Capture the cell that displays the provided text and extract its (X, Y) central coordinate. 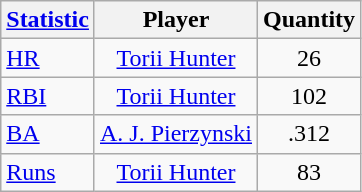
Runs (48, 172)
Player (176, 20)
Quantity (310, 20)
102 (310, 96)
A. J. Pierzynski (176, 134)
83 (310, 172)
HR (48, 58)
26 (310, 58)
BA (48, 134)
.312 (310, 134)
RBI (48, 96)
Statistic (48, 20)
